Find where the given text appears and provide that cell's center as (x, y) coordinate. 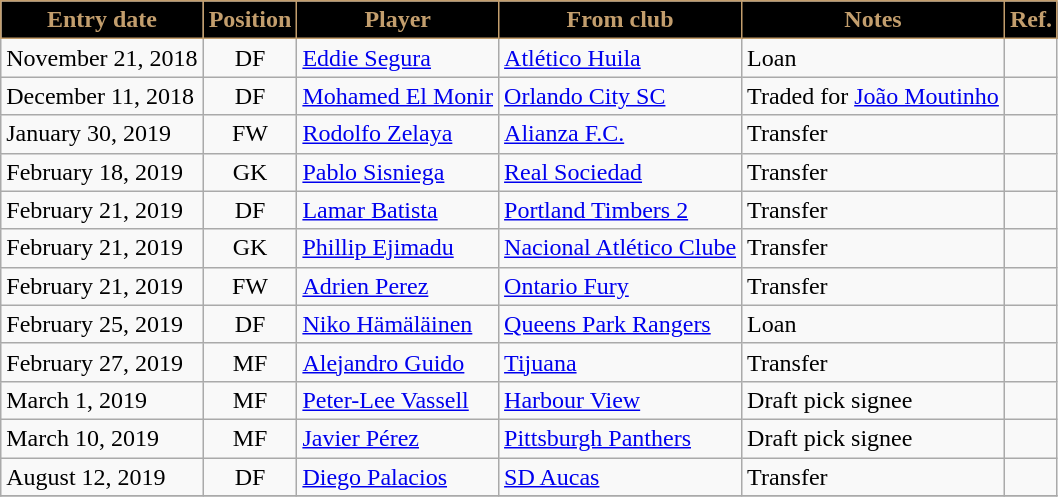
Tijuana (620, 362)
February 18, 2019 (102, 172)
November 21, 2018 (102, 58)
February 25, 2019 (102, 324)
Peter-Lee Vassell (398, 400)
Real Sociedad (620, 172)
Phillip Ejimadu (398, 248)
Pittsburgh Panthers (620, 438)
Orlando City SC (620, 96)
SD Aucas (620, 477)
Atlético Huila (620, 58)
Alejandro Guido (398, 362)
Entry date (102, 20)
Harbour View (620, 400)
Niko Hämäläinen (398, 324)
August 12, 2019 (102, 477)
Queens Park Rangers (620, 324)
Portland Timbers 2 (620, 210)
Pablo Sisniega (398, 172)
Notes (874, 20)
March 10, 2019 (102, 438)
Ontario Fury (620, 286)
Alianza F.C. (620, 134)
Lamar Batista (398, 210)
Javier Pérez (398, 438)
Rodolfo Zelaya (398, 134)
Eddie Segura (398, 58)
Ref. (1030, 20)
Player (398, 20)
From club (620, 20)
Adrien Perez (398, 286)
Traded for João Moutinho (874, 96)
February 27, 2019 (102, 362)
Diego Palacios (398, 477)
Nacional Atlético Clube (620, 248)
January 30, 2019 (102, 134)
Position (250, 20)
December 11, 2018 (102, 96)
Mohamed El Monir (398, 96)
March 1, 2019 (102, 400)
